Locate the cell with the specified text and output its [X, Y] center coordinate. 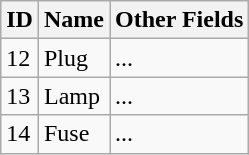
Plug [74, 58]
Lamp [74, 96]
Name [74, 20]
14 [20, 134]
Other Fields [180, 20]
12 [20, 58]
13 [20, 96]
ID [20, 20]
Fuse [74, 134]
